For the text-containing cell, return its midpoint in [X, Y] coordinate format. 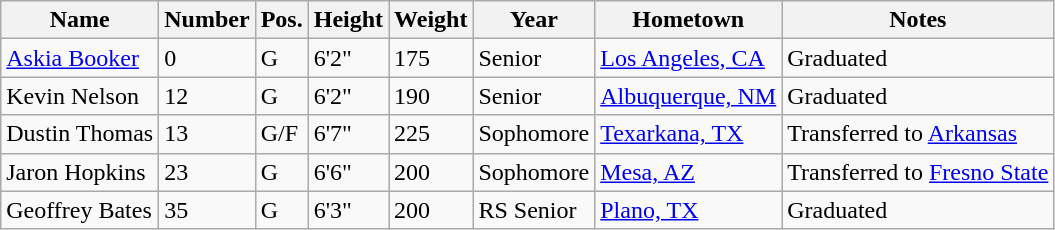
6'6" [348, 172]
Dustin Thomas [80, 134]
0 [207, 58]
Texarkana, TX [688, 134]
Askia Booker [80, 58]
Geoffrey Bates [80, 210]
6'3" [348, 210]
Los Angeles, CA [688, 58]
Hometown [688, 20]
225 [431, 134]
Transferred to Arkansas [918, 134]
Jaron Hopkins [80, 172]
Pos. [282, 20]
Year [534, 20]
G/F [282, 134]
Albuquerque, NM [688, 96]
35 [207, 210]
190 [431, 96]
23 [207, 172]
Transferred to Fresno State [918, 172]
RS Senior [534, 210]
12 [207, 96]
Number [207, 20]
Name [80, 20]
Height [348, 20]
Mesa, AZ [688, 172]
Plano, TX [688, 210]
Notes [918, 20]
175 [431, 58]
6'7" [348, 134]
Kevin Nelson [80, 96]
13 [207, 134]
Weight [431, 20]
